Capture the cell that displays the provided text and extract its [x, y] central coordinate. 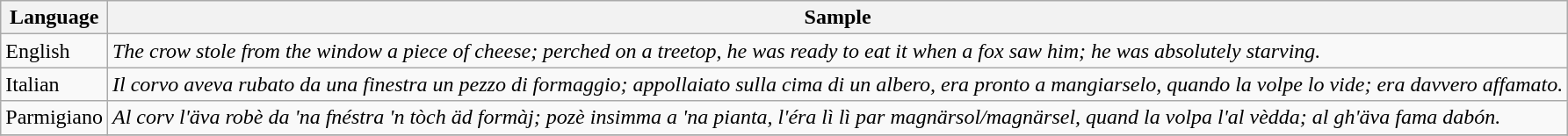
Italian [54, 84]
Language [54, 18]
Sample [837, 18]
Parmigiano [54, 118]
The crow stole from the window a piece of cheese; perched on a treetop, he was ready to eat it when a fox saw him; he was absolutely starving. [837, 51]
English [54, 51]
